Extract the [x, y] coordinate from the center of the cell holding the provided text.  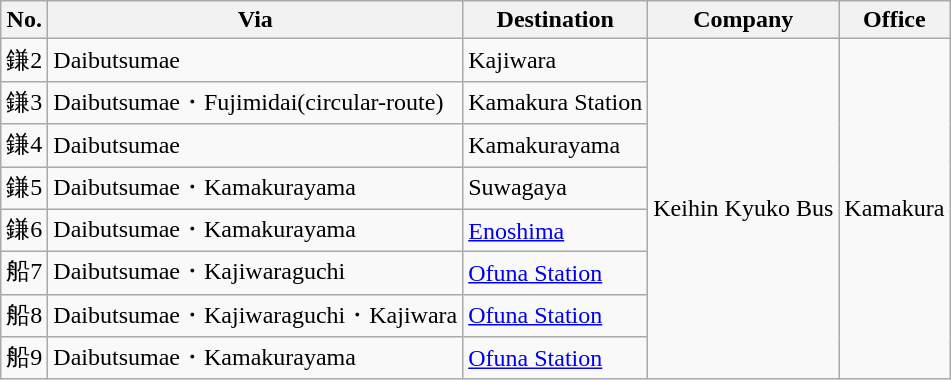
Kamakura Station [556, 102]
Kamakura [894, 209]
Daibutsumae・Fujimidai(circular-route) [256, 102]
Office [894, 20]
Via [256, 20]
Suwagaya [556, 188]
船7 [24, 274]
Kajiwara [556, 60]
Destination [556, 20]
Kamakurayama [556, 146]
Daibutsumae・Kajiwaraguchi [256, 274]
Keihin Kyuko Bus [744, 209]
Daibutsumae・Kajiwaraguchi・Kajiwara [256, 316]
鎌3 [24, 102]
鎌2 [24, 60]
No. [24, 20]
船8 [24, 316]
Company [744, 20]
鎌4 [24, 146]
船9 [24, 358]
鎌5 [24, 188]
Enoshima [556, 230]
鎌6 [24, 230]
